Capture the cell that displays the provided text and extract its [x, y] central coordinate. 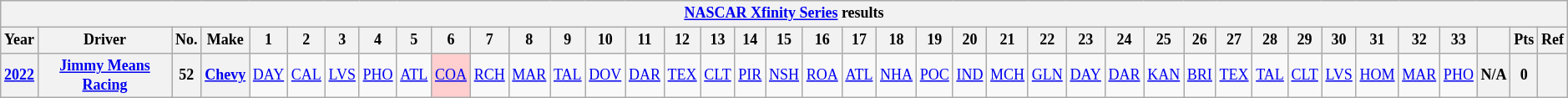
10 [605, 40]
23 [1085, 40]
2 [307, 40]
2022 [20, 75]
26 [1201, 40]
13 [718, 40]
Driver [104, 40]
PIR [750, 75]
14 [750, 40]
COA [451, 75]
POC [934, 75]
Chevy [225, 75]
18 [897, 40]
19 [934, 40]
27 [1234, 40]
31 [1378, 40]
HOM [1378, 75]
21 [1008, 40]
NHA [897, 75]
28 [1270, 40]
Jimmy Means Racing [104, 75]
22 [1047, 40]
9 [568, 40]
24 [1124, 40]
RCH [489, 75]
Year [20, 40]
5 [414, 40]
8 [529, 40]
33 [1459, 40]
7 [489, 40]
ROA [822, 75]
3 [342, 40]
IND [970, 75]
BRI [1201, 75]
6 [451, 40]
16 [822, 40]
NSH [785, 75]
25 [1164, 40]
20 [970, 40]
No. [187, 40]
52 [187, 75]
MCH [1008, 75]
DOV [605, 75]
11 [645, 40]
NASCAR Xfinity Series results [784, 13]
4 [377, 40]
17 [859, 40]
0 [1525, 75]
15 [785, 40]
GLN [1047, 75]
30 [1339, 40]
KAN [1164, 75]
Pts [1525, 40]
1 [268, 40]
N/A [1494, 75]
Make [225, 40]
29 [1304, 40]
32 [1419, 40]
CAL [307, 75]
12 [682, 40]
Ref [1553, 40]
